Output the (X, Y) coordinate of the center of the cell containing the given text.  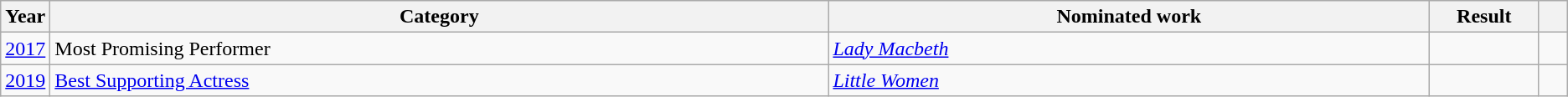
Result (1484, 17)
Little Women (1129, 80)
Best Supporting Actress (439, 80)
Most Promising Performer (439, 48)
Nominated work (1129, 17)
Year (25, 17)
Category (439, 17)
2017 (25, 48)
2019 (25, 80)
Lady Macbeth (1129, 48)
